Scan for the cell matching the given text and deliver its (X, Y) coordinate at center. 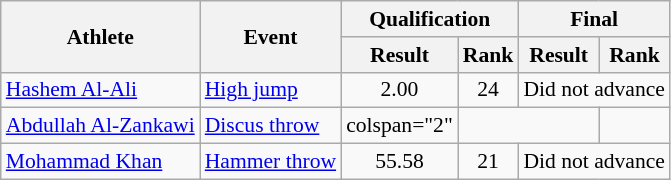
Hammer throw (270, 162)
Abdullah Al-Zankawi (100, 126)
Athlete (100, 36)
24 (488, 90)
Mohammad Khan (100, 162)
55.58 (400, 162)
colspan="2" (400, 126)
2.00 (400, 90)
Final (594, 19)
Discus throw (270, 126)
Qualification (430, 19)
21 (488, 162)
Hashem Al-Ali (100, 90)
Event (270, 36)
High jump (270, 90)
